Return the [x, y] coordinate for the center point of the cell that contains the specified text.  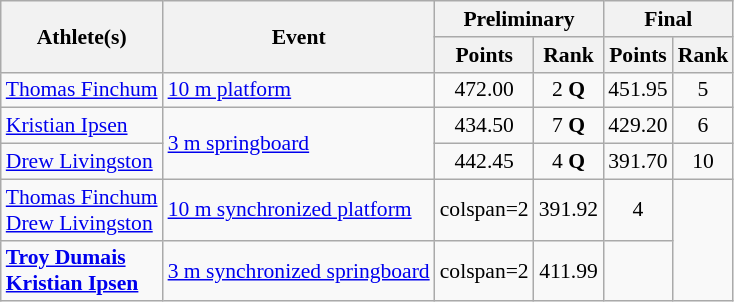
Kristian Ipsen [82, 126]
411.99 [568, 270]
2 Q [568, 90]
10 m synchronized platform [299, 210]
Thomas FinchumDrew Livingston [82, 210]
Event [299, 36]
472.00 [484, 90]
3 m synchronized springboard [299, 270]
7 Q [568, 126]
391.70 [638, 162]
10 [704, 162]
10 m platform [299, 90]
4 Q [568, 162]
5 [704, 90]
Drew Livingston [82, 162]
Thomas Finchum [82, 90]
Preliminary [520, 19]
Athlete(s) [82, 36]
Final [668, 19]
429.20 [638, 126]
6 [704, 126]
434.50 [484, 126]
4 [638, 210]
391.92 [568, 210]
442.45 [484, 162]
3 m springboard [299, 144]
Troy DumaisKristian Ipsen [82, 270]
451.95 [638, 90]
